Identify which cell holds the provided text, then report its [X, Y] central coordinate. 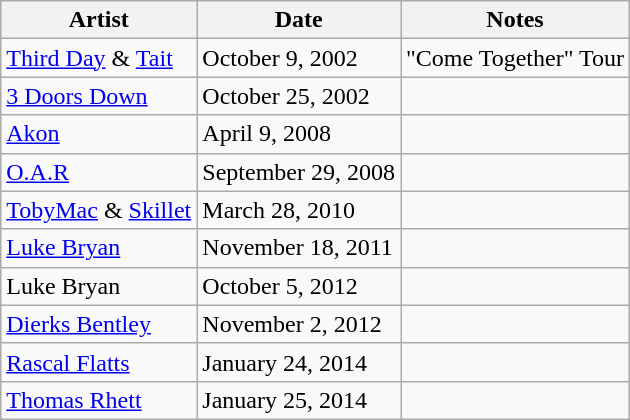
3 Doors Down [99, 96]
March 28, 2010 [299, 210]
O.A.R [99, 172]
January 25, 2014 [299, 400]
October 9, 2002 [299, 58]
November 2, 2012 [299, 324]
Notes [514, 20]
Rascal Flatts [99, 362]
Thomas Rhett [99, 400]
Third Day & Tait [99, 58]
October 25, 2002 [299, 96]
TobyMac & Skillet [99, 210]
October 5, 2012 [299, 286]
November 18, 2011 [299, 248]
Dierks Bentley [99, 324]
"Come Together" Tour [514, 58]
September 29, 2008 [299, 172]
Date [299, 20]
April 9, 2008 [299, 134]
Artist [99, 20]
Akon [99, 134]
January 24, 2014 [299, 362]
